Output the (x, y) coordinate of the center of the cell containing the given text.  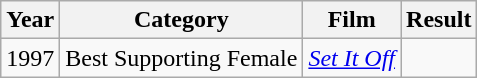
Year (30, 20)
Category (182, 20)
1997 (30, 58)
Result (439, 20)
Set It Off (352, 58)
Film (352, 20)
Best Supporting Female (182, 58)
